From the cell containing the given text, extract its center point as [X, Y] coordinate. 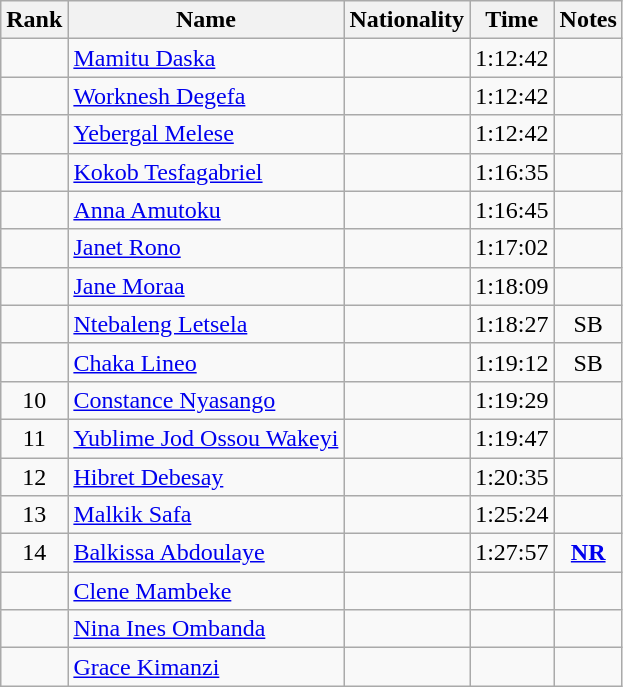
1:17:02 [512, 248]
Jane Moraa [206, 286]
Grace Kimanzi [206, 667]
1:18:27 [512, 324]
13 [34, 515]
11 [34, 438]
14 [34, 553]
NR [588, 553]
1:19:29 [512, 400]
Rank [34, 20]
1:20:35 [512, 477]
Constance Nyasango [206, 400]
1:16:45 [512, 210]
1:27:57 [512, 553]
Yublime Jod Ossou Wakeyi [206, 438]
10 [34, 400]
Balkissa Abdoulaye [206, 553]
Notes [588, 20]
Anna Amutoku [206, 210]
1:18:09 [512, 286]
1:19:47 [512, 438]
12 [34, 477]
Kokob Tesfagabriel [206, 172]
Time [512, 20]
Clene Mambeke [206, 591]
Nina Ines Ombanda [206, 629]
Ntebaleng Letsela [206, 324]
Malkik Safa [206, 515]
Worknesh Degefa [206, 96]
Yebergal Melese [206, 134]
1:19:12 [512, 362]
Name [206, 20]
Janet Rono [206, 248]
1:16:35 [512, 172]
Nationality [407, 20]
Chaka Lineo [206, 362]
Hibret Debesay [206, 477]
1:25:24 [512, 515]
Mamitu Daska [206, 58]
